Determine the (x, y) coordinate at the center of the cell enclosing the given text.  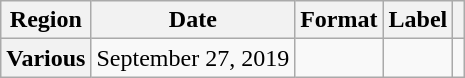
Label (418, 20)
Region (46, 20)
Date (193, 20)
September 27, 2019 (193, 58)
Various (46, 58)
Format (339, 20)
